Provide the (x, y) coordinate of the cell's center where the given text is located.  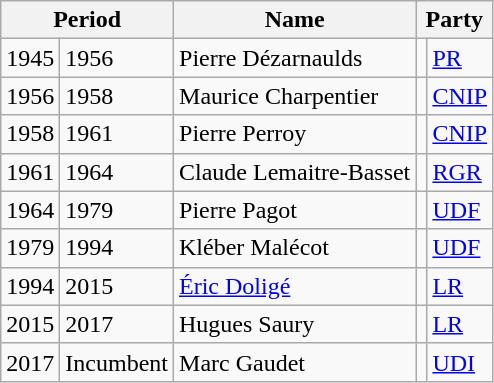
Pierre Perroy (295, 134)
Hugues Saury (295, 324)
RGR (460, 172)
Maurice Charpentier (295, 96)
Period (88, 20)
Party (454, 20)
Name (295, 20)
Pierre Pagot (295, 210)
Kléber Malécot (295, 248)
Pierre Dézarnaulds (295, 58)
1945 (30, 58)
Marc Gaudet (295, 362)
Éric Doligé (295, 286)
Claude Lemaitre-Basset (295, 172)
UDI (460, 362)
PR (460, 58)
Incumbent (117, 362)
